Determine the (X, Y) coordinate at the center of the cell enclosing the given text.  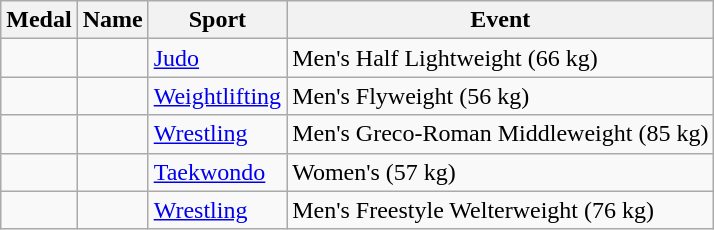
Men's Flyweight (56 kg) (500, 96)
Sport (217, 20)
Name (112, 20)
Judo (217, 58)
Men's Greco-Roman Middleweight (85 kg) (500, 134)
Men's Freestyle Welterweight (76 kg) (500, 210)
Taekwondo (217, 172)
Weightlifting (217, 96)
Women's (57 kg) (500, 172)
Event (500, 20)
Men's Half Lightweight (66 kg) (500, 58)
Medal (39, 20)
